Identify which cell holds the provided text, then report its [X, Y] central coordinate. 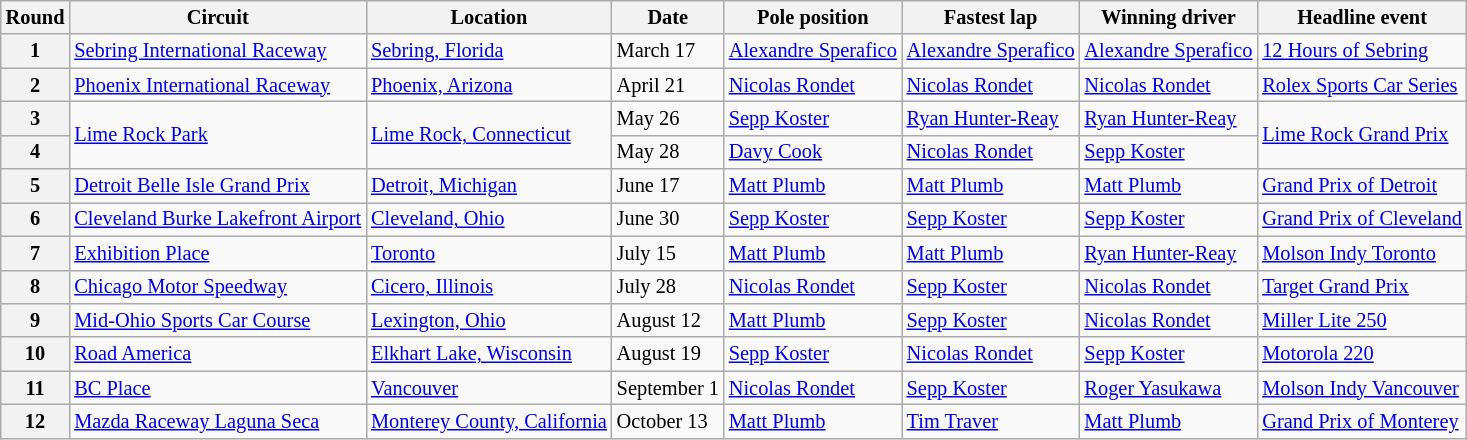
BC Place [218, 388]
Fastest lap [991, 17]
Detroit Belle Isle Grand Prix [218, 186]
Round [36, 17]
Lexington, Ohio [489, 320]
Sebring International Raceway [218, 51]
7 [36, 253]
September 1 [668, 388]
Mid-Ohio Sports Car Course [218, 320]
June 17 [668, 186]
5 [36, 186]
Lime Rock, Connecticut [489, 134]
Monterey County, California [489, 421]
Grand Prix of Monterey [1362, 421]
11 [36, 388]
12 Hours of Sebring [1362, 51]
July 28 [668, 287]
Chicago Motor Speedway [218, 287]
Molson Indy Vancouver [1362, 388]
Circuit [218, 17]
June 30 [668, 219]
April 21 [668, 85]
October 13 [668, 421]
Motorola 220 [1362, 354]
May 28 [668, 152]
Phoenix, Arizona [489, 85]
Lime Rock Grand Prix [1362, 134]
Target Grand Prix [1362, 287]
August 12 [668, 320]
Rolex Sports Car Series [1362, 85]
May 26 [668, 118]
Molson Indy Toronto [1362, 253]
Sebring, Florida [489, 51]
Winning driver [1169, 17]
Miller Lite 250 [1362, 320]
Davy Cook [813, 152]
Tim Traver [991, 421]
Elkhart Lake, Wisconsin [489, 354]
Cleveland, Ohio [489, 219]
Detroit, Michigan [489, 186]
Date [668, 17]
March 17 [668, 51]
Lime Rock Park [218, 134]
Location [489, 17]
1 [36, 51]
Toronto [489, 253]
9 [36, 320]
10 [36, 354]
2 [36, 85]
Roger Yasukawa [1169, 388]
Grand Prix of Cleveland [1362, 219]
July 15 [668, 253]
Vancouver [489, 388]
Grand Prix of Detroit [1362, 186]
Pole position [813, 17]
Mazda Raceway Laguna Seca [218, 421]
Cicero, Illinois [489, 287]
Headline event [1362, 17]
Phoenix International Raceway [218, 85]
6 [36, 219]
8 [36, 287]
4 [36, 152]
Road America [218, 354]
August 19 [668, 354]
12 [36, 421]
Exhibition Place [218, 253]
3 [36, 118]
Cleveland Burke Lakefront Airport [218, 219]
